Pinpoint the cell where the given text exists, returning its [x, y] midpoint coordinate. 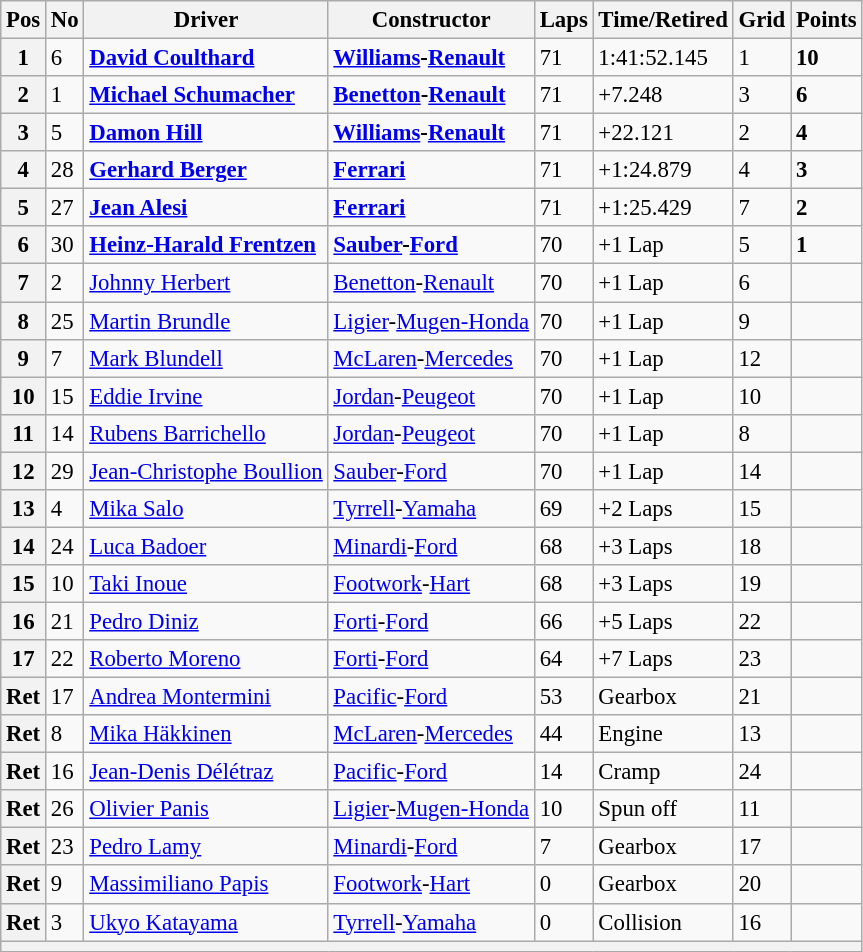
30 [65, 245]
Points [826, 20]
Jean-Denis Délétraz [206, 772]
Roberto Moreno [206, 659]
19 [762, 584]
Mika Häkkinen [206, 734]
66 [564, 621]
+7 Laps [663, 659]
Heinz-Harald Frentzen [206, 245]
+2 Laps [663, 509]
+1:24.879 [663, 170]
1:41:52.145 [663, 58]
28 [65, 170]
69 [564, 509]
Constructor [431, 20]
Collision [663, 922]
Jean Alesi [206, 208]
27 [65, 208]
44 [564, 734]
Cramp [663, 772]
Gerhard Berger [206, 170]
Rubens Barrichello [206, 433]
Mika Salo [206, 509]
Driver [206, 20]
Time/Retired [663, 20]
Engine [663, 734]
Luca Badoer [206, 546]
Taki Inoue [206, 584]
53 [564, 697]
Andrea Montermini [206, 697]
No [65, 20]
26 [65, 809]
20 [762, 885]
+22.121 [663, 133]
Mark Blundell [206, 358]
Damon Hill [206, 133]
64 [564, 659]
Massimiliano Papis [206, 885]
Grid [762, 20]
18 [762, 546]
+1:25.429 [663, 208]
25 [65, 321]
Spun off [663, 809]
David Coulthard [206, 58]
Ukyo Katayama [206, 922]
Eddie Irvine [206, 396]
Pedro Diniz [206, 621]
+5 Laps [663, 621]
Pos [24, 20]
29 [65, 471]
Johnny Herbert [206, 283]
Olivier Panis [206, 809]
Laps [564, 20]
Martin Brundle [206, 321]
Michael Schumacher [206, 95]
Jean-Christophe Boullion [206, 471]
+7.248 [663, 95]
Pedro Lamy [206, 847]
